Pinpoint the cell where the given text exists, returning its (X, Y) midpoint coordinate. 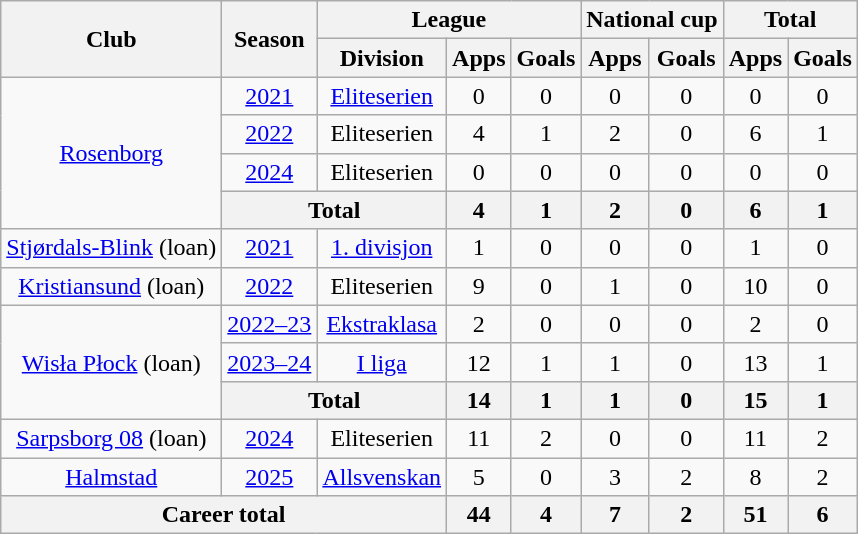
Halmstad (112, 477)
5 (479, 477)
Rosenborg (112, 153)
2022–23 (270, 324)
Wisła Płock (loan) (112, 362)
10 (755, 286)
National cup (652, 20)
13 (755, 362)
League (449, 20)
12 (479, 362)
Allsvenskan (382, 477)
I liga (382, 362)
14 (479, 400)
7 (615, 515)
15 (755, 400)
1. divisjon (382, 248)
Kristiansund (loan) (112, 286)
Division (382, 58)
Ekstraklasa (382, 324)
9 (479, 286)
Stjørdals-Blink (loan) (112, 248)
Season (270, 39)
2025 (270, 477)
2023–24 (270, 362)
44 (479, 515)
Career total (224, 515)
Club (112, 39)
8 (755, 477)
51 (755, 515)
Sarpsborg 08 (loan) (112, 438)
3 (615, 477)
